For the text-containing cell, return its midpoint in (x, y) coordinate format. 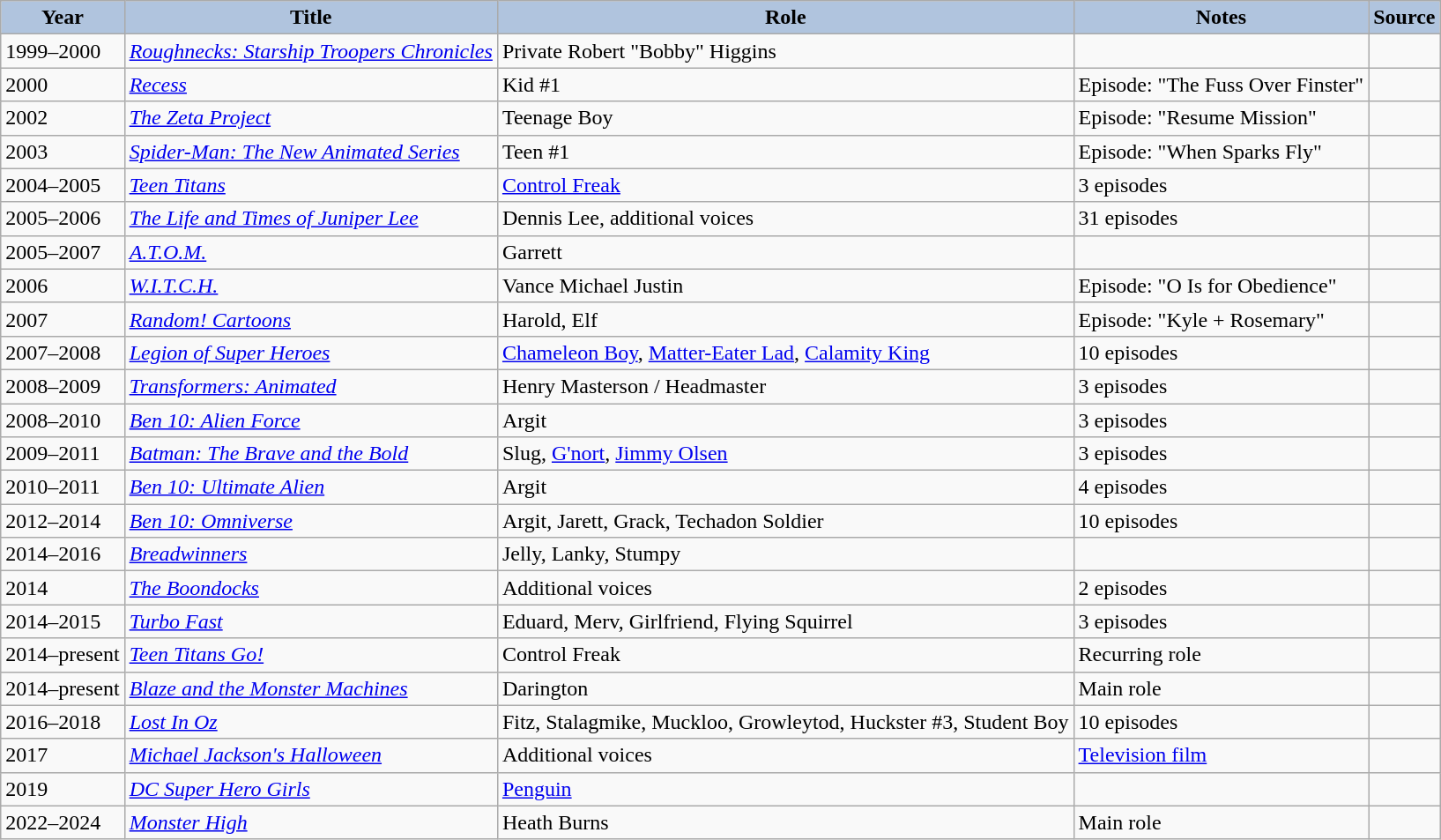
A.T.O.M. (310, 252)
2014 (63, 588)
Blaze and the Monster Machines (310, 688)
Title (310, 18)
Transformers: Animated (310, 386)
Heath Burns (785, 822)
Teen Titans (310, 185)
2009–2011 (63, 454)
2008–2009 (63, 386)
DC Super Hero Girls (310, 789)
Kid #1 (785, 85)
Television film (1222, 755)
Role (785, 18)
Fitz, Stalagmike, Muckloo, Growleytod, Huckster #3, Student Boy (785, 722)
2005–2006 (63, 219)
2007 (63, 319)
Recurring role (1222, 655)
Year (63, 18)
Ben 10: Omniverse (310, 521)
2022–2024 (63, 822)
Private Robert "Bobby" Higgins (785, 51)
Argit, Jarett, Grack, Techadon Soldier (785, 521)
Teen Titans Go! (310, 655)
Episode: "When Sparks Fly" (1222, 152)
Source (1405, 18)
2007–2008 (63, 353)
The Boondocks (310, 588)
W.I.T.C.H. (310, 286)
31 episodes (1222, 219)
Vance Michael Justin (785, 286)
2002 (63, 118)
Episode: "O Is for Obedience" (1222, 286)
Ben 10: Alien Force (310, 420)
Harold, Elf (785, 319)
Episode: "The Fuss Over Finster" (1222, 85)
2010–2011 (63, 487)
Garrett (785, 252)
Turbo Fast (310, 621)
2006 (63, 286)
Jelly, Lanky, Stumpy (785, 554)
2016–2018 (63, 722)
2003 (63, 152)
Teenage Boy (785, 118)
Recess (310, 85)
2014–2016 (63, 554)
2019 (63, 789)
The Zeta Project (310, 118)
Episode: "Kyle + Rosemary" (1222, 319)
2004–2005 (63, 185)
Eduard, Merv, Girlfriend, Flying Squirrel (785, 621)
2005–2007 (63, 252)
Notes (1222, 18)
Slug, G'nort, Jimmy Olsen (785, 454)
2 episodes (1222, 588)
2017 (63, 755)
Teen #1 (785, 152)
2014–2015 (63, 621)
4 episodes (1222, 487)
Random! Cartoons (310, 319)
Spider-Man: The New Animated Series (310, 152)
Roughnecks: Starship Troopers Chronicles (310, 51)
Michael Jackson's Halloween (310, 755)
Episode: "Resume Mission" (1222, 118)
2008–2010 (63, 420)
1999–2000 (63, 51)
The Life and Times of Juniper Lee (310, 219)
Batman: The Brave and the Bold (310, 454)
Penguin (785, 789)
Breadwinners (310, 554)
Darington (785, 688)
Chameleon Boy, Matter-Eater Lad, Calamity King (785, 353)
2012–2014 (63, 521)
Lost In Oz (310, 722)
2000 (63, 85)
Henry Masterson / Headmaster (785, 386)
Legion of Super Heroes (310, 353)
Dennis Lee, additional voices (785, 219)
Monster High (310, 822)
Ben 10: Ultimate Alien (310, 487)
